Provide the (x, y) coordinate of the cell's center where the given text is located.  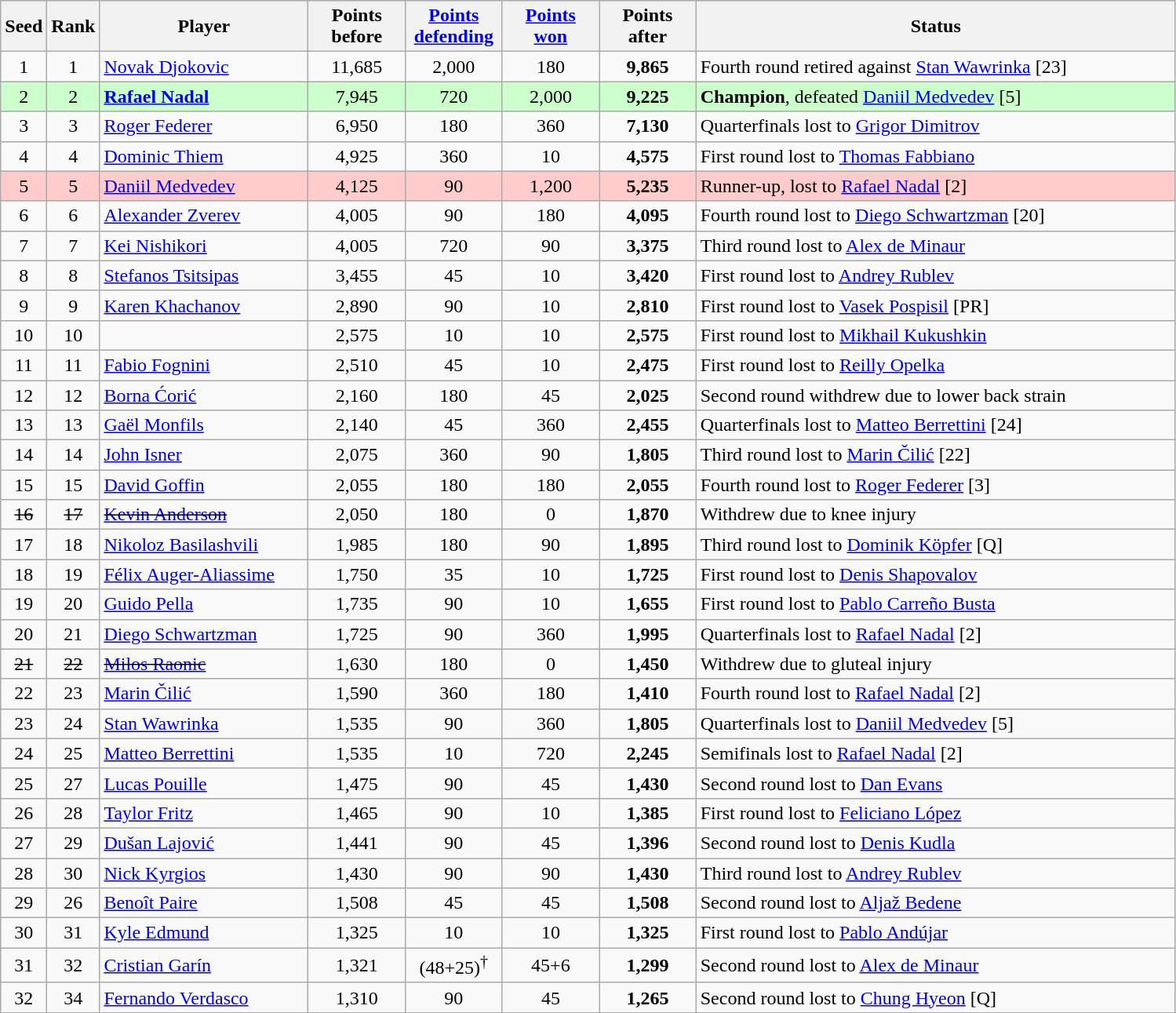
Félix Auger-Aliassime (204, 574)
3,420 (648, 275)
David Goffin (204, 485)
1,895 (648, 545)
1,385 (648, 813)
Diego Schwartzman (204, 634)
First round lost to Pablo Carreño Busta (935, 604)
Lucas Pouille (204, 783)
Borna Ćorić (204, 395)
Second round lost to Alex de Minaur (935, 965)
Points won (551, 27)
Dušan Lajović (204, 843)
Status (935, 27)
Third round lost to Alex de Minaur (935, 246)
Second round withdrew due to lower back strain (935, 395)
1,985 (357, 545)
Novak Djokovic (204, 67)
1,475 (357, 783)
1,450 (648, 664)
2,160 (357, 395)
1,200 (551, 186)
First round lost to Vasek Pospisil [PR] (935, 305)
Marin Čilić (204, 694)
Second round lost to Denis Kudla (935, 843)
Second round lost to Chung Hyeon [Q] (935, 997)
4,925 (357, 156)
Quarterfinals lost to Rafael Nadal [2] (935, 634)
Quarterfinals lost to Matteo Berrettini [24] (935, 425)
Points before (357, 27)
7,945 (357, 97)
3,455 (357, 275)
11,685 (357, 67)
4,125 (357, 186)
Withdrew due to knee injury (935, 515)
1,265 (648, 997)
Quarterfinals lost to Grigor Dimitrov (935, 126)
2,455 (648, 425)
Taylor Fritz (204, 813)
Kevin Anderson (204, 515)
Third round lost to Dominik Köpfer [Q] (935, 545)
Fernando Verdasco (204, 997)
Stefanos Tsitsipas (204, 275)
1,465 (357, 813)
Third round lost to Marin Čilić [22] (935, 455)
Nikoloz Basilashvili (204, 545)
5,235 (648, 186)
Champion, defeated Daniil Medvedev [5] (935, 97)
Semifinals lost to Rafael Nadal [2] (935, 753)
Alexander Zverev (204, 216)
Points after (648, 27)
First round lost to Thomas Fabbiano (935, 156)
Daniil Medvedev (204, 186)
4,095 (648, 216)
Karen Khachanov (204, 305)
1,630 (357, 664)
1,310 (357, 997)
Matteo Berrettini (204, 753)
John Isner (204, 455)
Guido Pella (204, 604)
1,590 (357, 694)
Player (204, 27)
4,575 (648, 156)
3,375 (648, 246)
Cristian Garín (204, 965)
35 (454, 574)
Benoît Paire (204, 903)
1,870 (648, 515)
Nick Kyrgios (204, 873)
Second round lost to Dan Evans (935, 783)
First round lost to Mikhail Kukushkin (935, 335)
Rank (74, 27)
2,890 (357, 305)
(48+25)† (454, 965)
Runner-up, lost to Rafael Nadal [2] (935, 186)
2,245 (648, 753)
2,050 (357, 515)
Withdrew due to gluteal injury (935, 664)
Seed (24, 27)
1,299 (648, 965)
First round lost to Denis Shapovalov (935, 574)
Third round lost to Andrey Rublev (935, 873)
Quarterfinals lost to Daniil Medvedev [5] (935, 723)
7,130 (648, 126)
Rafael Nadal (204, 97)
1,750 (357, 574)
34 (74, 997)
Second round lost to Aljaž Bedene (935, 903)
Fourth round retired against Stan Wawrinka [23] (935, 67)
2,810 (648, 305)
First round lost to Andrey Rublev (935, 275)
Kei Nishikori (204, 246)
1,655 (648, 604)
2,510 (357, 365)
16 (24, 515)
9,225 (648, 97)
1,441 (357, 843)
Fabio Fognini (204, 365)
2,025 (648, 395)
Gaël Monfils (204, 425)
Kyle Edmund (204, 933)
1,995 (648, 634)
First round lost to Pablo Andújar (935, 933)
Fourth round lost to Diego Schwartzman [20] (935, 216)
Milos Raonic (204, 664)
Fourth round lost to Rafael Nadal [2] (935, 694)
1,410 (648, 694)
1,321 (357, 965)
2,140 (357, 425)
First round lost to Reilly Opelka (935, 365)
Points defending (454, 27)
45+6 (551, 965)
2,075 (357, 455)
9,865 (648, 67)
2,475 (648, 365)
1,396 (648, 843)
Fourth round lost to Roger Federer [3] (935, 485)
First round lost to Feliciano López (935, 813)
1,735 (357, 604)
Roger Federer (204, 126)
Dominic Thiem (204, 156)
Stan Wawrinka (204, 723)
6,950 (357, 126)
